Search for the cell housing the specified text and yield its [X, Y] center coordinate. 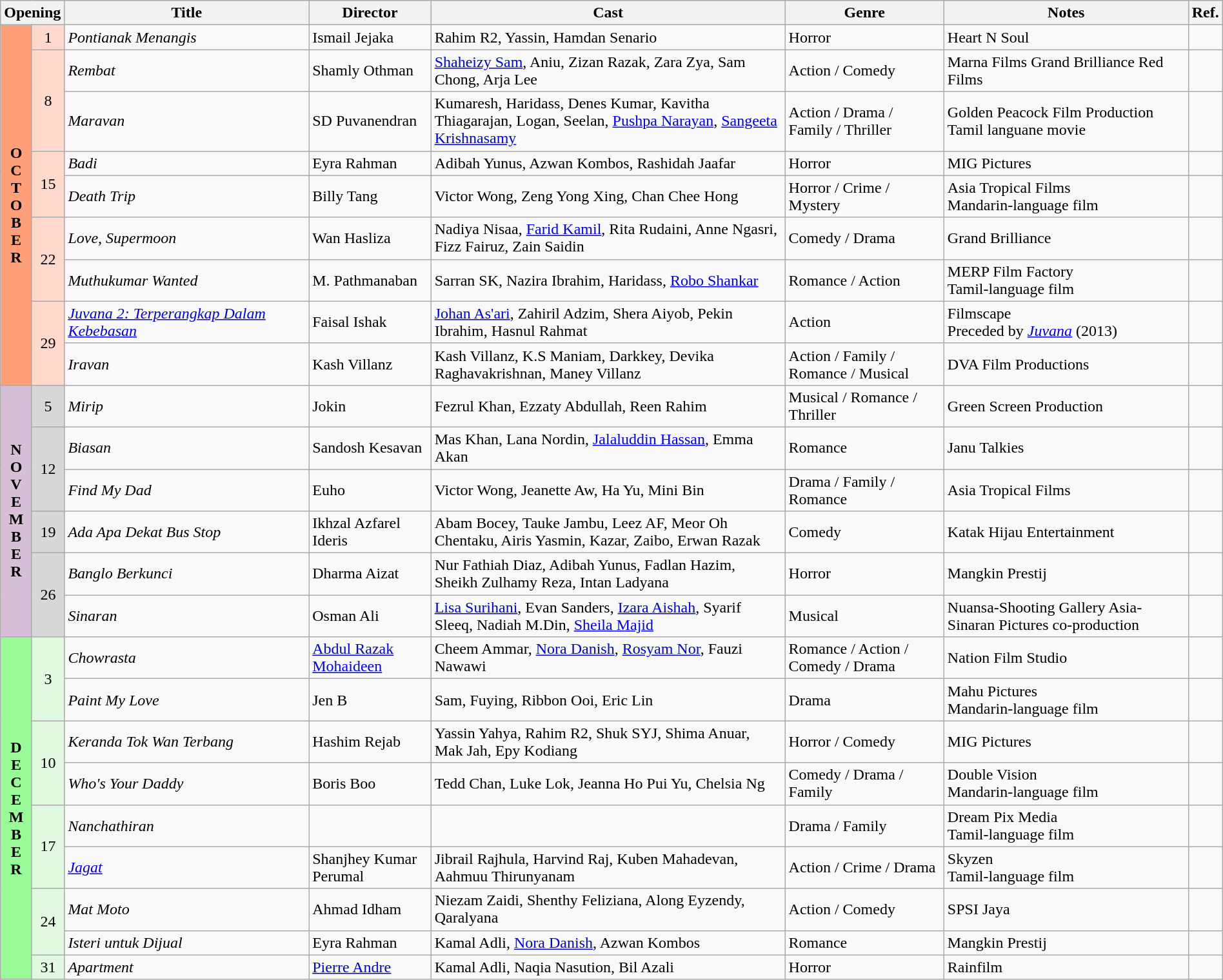
Biasan [187, 447]
Sinaran [187, 616]
Shanjhey Kumar Perumal [370, 868]
Adibah Yunus, Azwan Kombos, Rashidah Jaafar [608, 163]
Badi [187, 163]
Johan As'ari, Zahiril Adzim, Shera Aiyob, Pekin Ibrahim, Hasnul Rahmat [608, 322]
Golden Peacock Film Production Tamil languane movie [1066, 121]
19 [48, 533]
Asia Tropical Films [1066, 490]
Kamal Adli, Nora Danish, Azwan Kombos [608, 943]
Abdul Razak Mohaideen [370, 658]
Osman Ali [370, 616]
Sandosh Kesavan [370, 447]
31 [48, 967]
Iravan [187, 364]
Mirip [187, 406]
Ahmad Idham [370, 909]
Kash Villanz, K.S Maniam, Darkkey, Devika Raghavakrishnan, Maney Villanz [608, 364]
Maravan [187, 121]
Shaheizy Sam, Aniu, Zizan Razak, Zara Zya, Sam Chong, Arja Lee [608, 71]
Janu Talkies [1066, 447]
22 [48, 259]
Rembat [187, 71]
15 [48, 184]
17 [48, 847]
26 [48, 595]
Jibrail Rajhula, Harvind Raj, Kuben Mahadevan, Aahmuu Thirunyanam [608, 868]
Mat Moto [187, 909]
SPSI Jaya [1066, 909]
Keranda Tok Wan Terbang [187, 741]
Nanchathiran [187, 825]
Action / Drama / Family / Thriller [864, 121]
Love, Supermoon [187, 239]
Ikhzal Azfarel Ideris [370, 533]
SD Puvanendran [370, 121]
8 [48, 101]
Comedy / Drama [864, 239]
Action / Family / Romance / Musical [864, 364]
Green Screen Production [1066, 406]
DVA Film Productions [1066, 364]
Victor Wong, Zeng Yong Xing, Chan Chee Hong [608, 196]
12 [48, 469]
Apartment [187, 967]
Heart N Soul [1066, 37]
24 [48, 922]
Cast [608, 13]
Nadiya Nisaa, Farid Kamil, Rita Rudaini, Anne Ngasri, Fizz Fairuz, Zain Saidin [608, 239]
Action [864, 322]
Ada Apa Dekat Bus Stop [187, 533]
Muthukumar Wanted [187, 280]
DECEMBER [17, 808]
Romance / Action / Comedy / Drama [864, 658]
Shamly Othman [370, 71]
Yassin Yahya, Rahim R2, Shuk SYJ, Shima Anuar, Mak Jah, Epy Kodiang [608, 741]
Comedy [864, 533]
Opening [32, 13]
Euho [370, 490]
Lisa Surihani, Evan Sanders, Izara Aishah, Syarif Sleeq, Nadiah M.Din, Sheila Majid [608, 616]
Horror / Comedy [864, 741]
Director [370, 13]
Banglo Berkunci [187, 574]
Romance / Action [864, 280]
Cheem Ammar, Nora Danish, Rosyam Nor, Fauzi Nawawi [608, 658]
Asia Tropical FilmsMandarin-language film [1066, 196]
Drama [864, 700]
Mas Khan, Lana Nordin, Jalaluddin Hassan, Emma Akan [608, 447]
Hashim Rejab [370, 741]
5 [48, 406]
Katak Hijau Entertainment [1066, 533]
Paint My Love [187, 700]
Faisal Ishak [370, 322]
Juvana 2: Terperangkap Dalam Kebebasan [187, 322]
Musical [864, 616]
Chowrasta [187, 658]
10 [48, 763]
Niezam Zaidi, Shenthy Feliziana, Along Eyzendy, Qaralyana [608, 909]
Dream Pix MediaTamil-language film [1066, 825]
Notes [1066, 13]
Jen B [370, 700]
Sam, Fuying, Ribbon Ooi, Eric Lin [608, 700]
MERP Film FactoryTamil-language film [1066, 280]
Nuansa-Shooting Gallery Asia-Sinaran Pictures co-production [1066, 616]
Kash Villanz [370, 364]
Rainfilm [1066, 967]
OCTOBER [17, 205]
Billy Tang [370, 196]
29 [48, 343]
Double VisionMandarin-language film [1066, 784]
Action / Crime / Drama [864, 868]
Kamal Adli, Naqia Nasution, Bil Azali [608, 967]
3 [48, 679]
Genre [864, 13]
Mahu PicturesMandarin-language film [1066, 700]
Musical / Romance / Thriller [864, 406]
Drama / Family / Romance [864, 490]
Ismail Jejaka [370, 37]
Fezrul Khan, Ezzaty Abdullah, Reen Rahim [608, 406]
Comedy / Drama / Family [864, 784]
Marna Films Grand Brilliance Red Films [1066, 71]
Isteri untuk Dijual [187, 943]
Drama / Family [864, 825]
Rahim R2, Yassin, Hamdan Senario [608, 37]
Nur Fathiah Diaz, Adibah Yunus, Fadlan Hazim, Sheikh Zulhamy Reza, Intan Ladyana [608, 574]
Pierre Andre [370, 967]
SkyzenTamil-language film [1066, 868]
Find My Dad [187, 490]
Grand Brilliance [1066, 239]
M. Pathmanaban [370, 280]
Jokin [370, 406]
Nation Film Studio [1066, 658]
Pontianak Menangis [187, 37]
FilmscapePreceded by Juvana (2013) [1066, 322]
Victor Wong, Jeanette Aw, Ha Yu, Mini Bin [608, 490]
Abam Bocey, Tauke Jambu, Leez AF, Meor Oh Chentaku, Airis Yasmin, Kazar, Zaibo, Erwan Razak [608, 533]
Title [187, 13]
Ref. [1205, 13]
Wan Hasliza [370, 239]
Kumaresh, Haridass, Denes Kumar, Kavitha Thiagarajan, Logan, Seelan, Pushpa Narayan, Sangeeta Krishnasamy [608, 121]
Boris Boo [370, 784]
Who's Your Daddy [187, 784]
Death Trip [187, 196]
Horror / Crime / Mystery [864, 196]
Sarran SK, Nazira Ibrahim, Haridass, Robo Shankar [608, 280]
Tedd Chan, Luke Lok, Jeanna Ho Pui Yu, Chelsia Ng [608, 784]
Dharma Aizat [370, 574]
1 [48, 37]
Jagat [187, 868]
NOVEMBER [17, 511]
